From the cell containing the given text, extract its center point as (X, Y) coordinate. 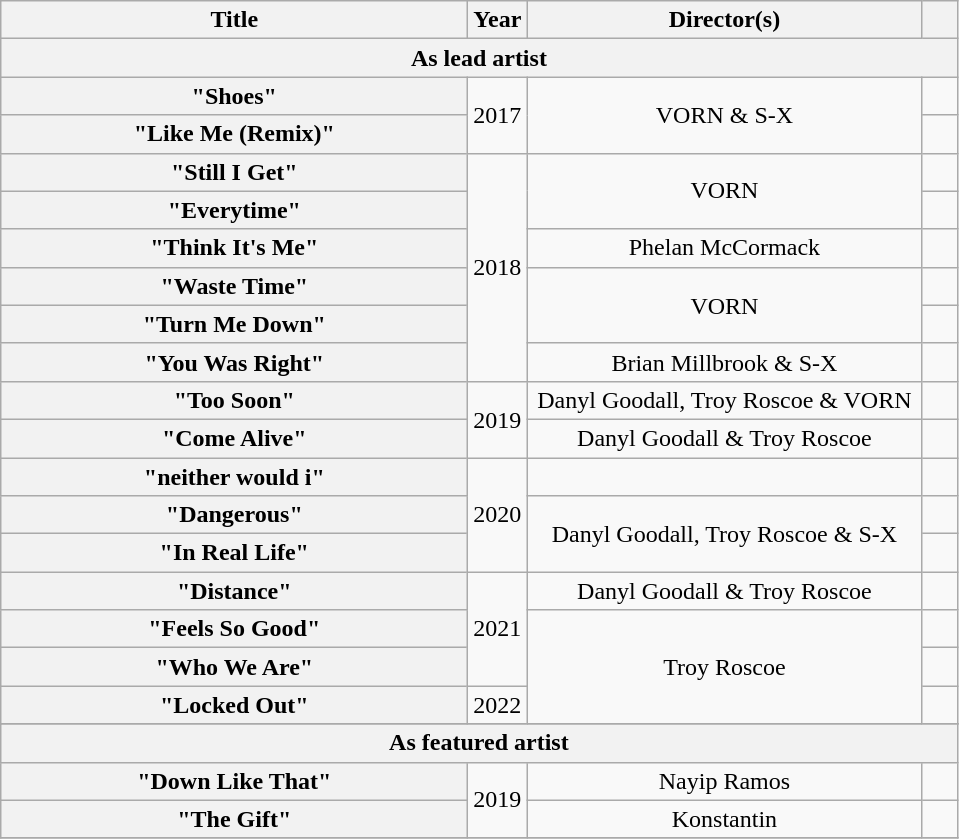
Brian Millbrook & S-X (724, 362)
"Like Me (Remix)" (234, 134)
2018 (498, 267)
2017 (498, 115)
"Locked Out" (234, 705)
"Too Soon" (234, 400)
Konstantin (724, 819)
Phelan McCormack (724, 248)
Nayip Ramos (724, 781)
As featured artist (479, 743)
2022 (498, 705)
"Still I Get" (234, 172)
"Feels So Good" (234, 629)
"Turn Me Down" (234, 324)
"Think It's Me" (234, 248)
Danyl Goodall, Troy Roscoe & S-X (724, 534)
2020 (498, 515)
Troy Roscoe (724, 667)
"Everytime" (234, 210)
Danyl Goodall, Troy Roscoe & VORN (724, 400)
Title (234, 20)
2021 (498, 629)
Year (498, 20)
"Shoes" (234, 96)
"You Was Right" (234, 362)
VORN & S-X (724, 115)
"Waste Time" (234, 286)
"Who We Are" (234, 667)
"neither would i" (234, 477)
"In Real Life" (234, 553)
As lead artist (479, 58)
Director(s) (724, 20)
"Dangerous" (234, 515)
"The Gift" (234, 819)
"Come Alive" (234, 438)
"Distance" (234, 591)
"Down Like That" (234, 781)
